Capture the cell that displays the provided text and extract its [x, y] central coordinate. 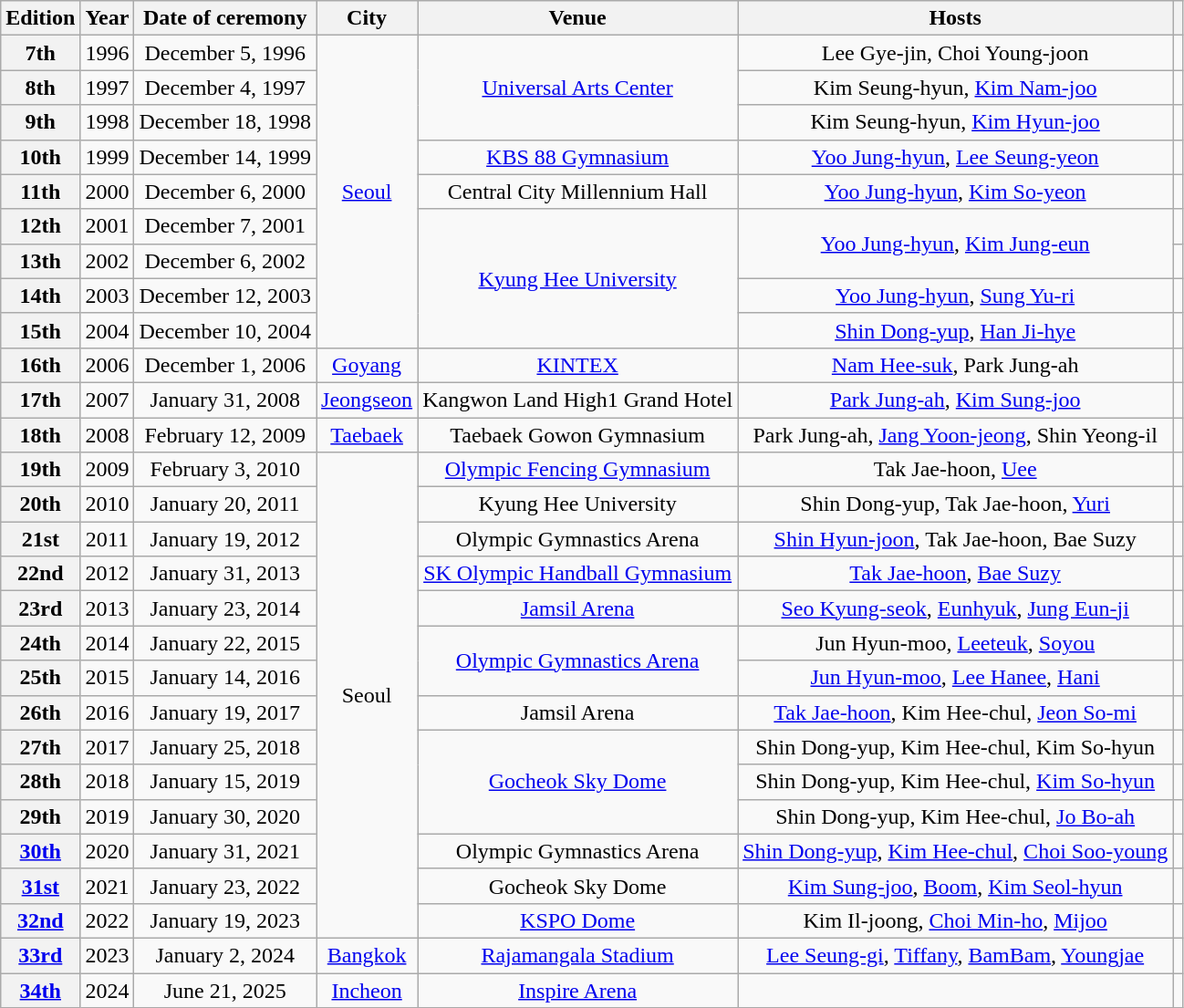
December 4, 1997 [225, 88]
2006 [108, 365]
2000 [108, 192]
Jun Hyun-moo, Leeteuk, Soyou [956, 643]
16th [40, 365]
1999 [108, 157]
Kim Seung-hyun, Kim Nam-joo [956, 88]
Kim Sung-joo, Boom, Kim Seol-hyun [956, 886]
20th [40, 504]
31st [40, 886]
2020 [108, 851]
January 14, 2016 [225, 678]
1996 [108, 53]
2013 [108, 608]
2021 [108, 886]
2019 [108, 816]
32nd [40, 920]
Central City Millennium Hall [578, 192]
2010 [108, 504]
Tak Jae-hoon, Kim Hee-chul, Jeon So-mi [956, 712]
Nam Hee-suk, Park Jung-ah [956, 365]
Universal Arts Center [578, 88]
17th [40, 400]
2003 [108, 296]
10th [40, 157]
2024 [108, 990]
27th [40, 747]
December 18, 1998 [225, 122]
Tak Jae-hoon, Uee [956, 470]
January 31, 2008 [225, 400]
Kangwon Land High1 Grand Hotel [578, 400]
December 14, 1999 [225, 157]
December 7, 2001 [225, 226]
December 6, 2000 [225, 192]
January 31, 2013 [225, 574]
Yoo Jung-hyun, Lee Seung-yeon [956, 157]
29th [40, 816]
2002 [108, 261]
2015 [108, 678]
12th [40, 226]
Yoo Jung-hyun, Sung Yu-ri [956, 296]
15th [40, 330]
January 23, 2014 [225, 608]
Venue [578, 18]
30th [40, 851]
2004 [108, 330]
Yoo Jung-hyun, Kim So-yeon [956, 192]
February 3, 2010 [225, 470]
Rajamangala Stadium [578, 955]
22nd [40, 574]
2014 [108, 643]
34th [40, 990]
Bangkok [367, 955]
2001 [108, 226]
Hosts [956, 18]
14th [40, 296]
11th [40, 192]
December 6, 2002 [225, 261]
24th [40, 643]
KINTEX [578, 365]
Seo Kyung-seok, Eunhyuk, Jung Eun-ji [956, 608]
2008 [108, 435]
Lee Seung-gi, Tiffany, BamBam, Youngjae [956, 955]
December 1, 2006 [225, 365]
Tak Jae-hoon, Bae Suzy [956, 574]
January 2, 2024 [225, 955]
Kim Il-joong, Choi Min-ho, Mijoo [956, 920]
28th [40, 782]
21st [40, 539]
Lee Gye-jin, Choi Young-joon [956, 53]
1998 [108, 122]
23rd [40, 608]
Shin Dong-yup, Kim Hee-chul, Choi Soo-young [956, 851]
Shin Dong-yup, Kim Hee-chul, Jo Bo-ah [956, 816]
Olympic Fencing Gymnasium [578, 470]
Park Jung-ah, Kim Sung-joo [956, 400]
2007 [108, 400]
January 23, 2022 [225, 886]
2009 [108, 470]
January 25, 2018 [225, 747]
December 10, 2004 [225, 330]
7th [40, 53]
Taebaek [367, 435]
SK Olympic Handball Gymnasium [578, 574]
2016 [108, 712]
1997 [108, 88]
January 19, 2017 [225, 712]
2011 [108, 539]
January 15, 2019 [225, 782]
Yoo Jung-hyun, Kim Jung-eun [956, 244]
26th [40, 712]
8th [40, 88]
9th [40, 122]
Kim Seung-hyun, Kim Hyun-joo [956, 122]
January 30, 2020 [225, 816]
2018 [108, 782]
Year [108, 18]
June 21, 2025 [225, 990]
2022 [108, 920]
2017 [108, 747]
Jun Hyun-moo, Lee Hanee, Hani [956, 678]
Edition [40, 18]
2023 [108, 955]
December 12, 2003 [225, 296]
January 20, 2011 [225, 504]
Goyang [367, 365]
Inspire Arena [578, 990]
18th [40, 435]
January 31, 2021 [225, 851]
33rd [40, 955]
Incheon [367, 990]
Jeongseon [367, 400]
Shin Dong-yup, Tak Jae-hoon, Yuri [956, 504]
KSPO Dome [578, 920]
January 19, 2023 [225, 920]
Park Jung-ah, Jang Yoon-jeong, Shin Yeong-il [956, 435]
Taebaek Gowon Gymnasium [578, 435]
Date of ceremony [225, 18]
Shin Hyun-joon, Tak Jae-hoon, Bae Suzy [956, 539]
City [367, 18]
February 12, 2009 [225, 435]
2012 [108, 574]
Shin Dong-yup, Han Ji-hye [956, 330]
25th [40, 678]
19th [40, 470]
13th [40, 261]
January 19, 2012 [225, 539]
January 22, 2015 [225, 643]
KBS 88 Gymnasium [578, 157]
December 5, 1996 [225, 53]
